Find where the given text appears and provide that cell's center as (X, Y) coordinate. 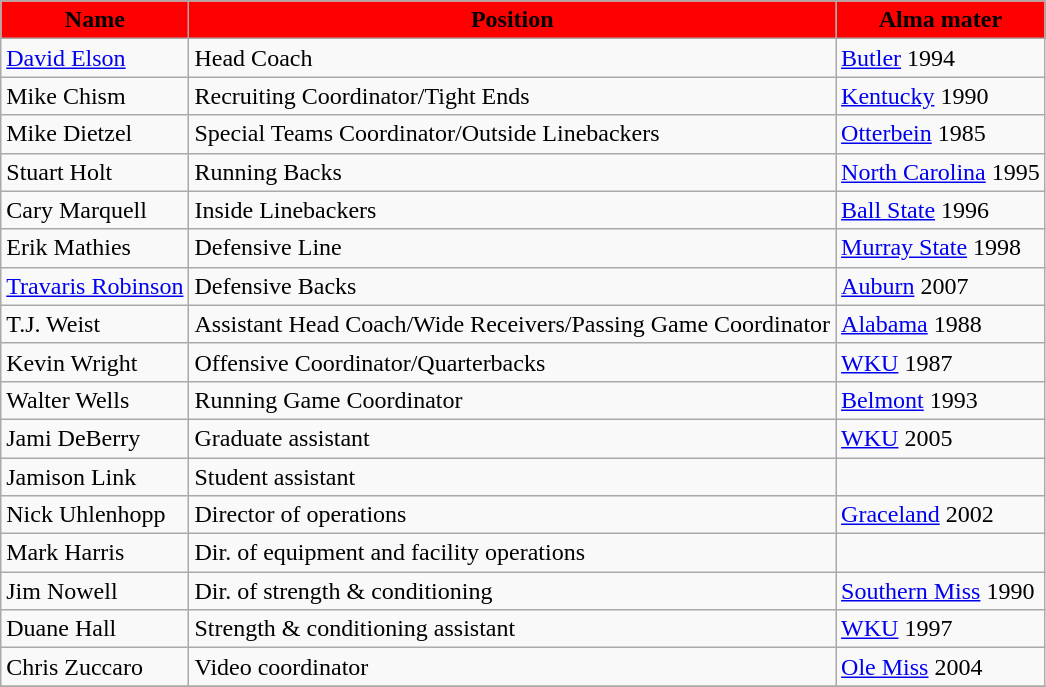
Walter Wells (95, 400)
Erik Mathies (95, 248)
Name (95, 20)
Running Backs (512, 172)
Running Game Coordinator (512, 400)
Mark Harris (95, 553)
Director of operations (512, 515)
Auburn 2007 (941, 286)
Murray State 1998 (941, 248)
Graceland 2002 (941, 515)
David Elson (95, 58)
Inside Linebackers (512, 210)
WKU 2005 (941, 438)
Duane Hall (95, 629)
Video coordinator (512, 667)
Butler 1994 (941, 58)
Travaris Robinson (95, 286)
Student assistant (512, 477)
Strength & conditioning assistant (512, 629)
Belmont 1993 (941, 400)
WKU 1987 (941, 362)
Recruiting Coordinator/Tight Ends (512, 96)
T.J. Weist (95, 324)
North Carolina 1995 (941, 172)
Defensive Backs (512, 286)
Graduate assistant (512, 438)
Dir. of strength & conditioning (512, 591)
Assistant Head Coach/Wide Receivers/Passing Game Coordinator (512, 324)
Kentucky 1990 (941, 96)
Special Teams Coordinator/Outside Linebackers (512, 134)
Jami DeBerry (95, 438)
Southern Miss 1990 (941, 591)
Alma mater (941, 20)
Mike Chism (95, 96)
WKU 1997 (941, 629)
Cary Marquell (95, 210)
Jamison Link (95, 477)
Nick Uhlenhopp (95, 515)
Otterbein 1985 (941, 134)
Dir. of equipment and facility operations (512, 553)
Defensive Line (512, 248)
Jim Nowell (95, 591)
Alabama 1988 (941, 324)
Head Coach (512, 58)
Ball State 1996 (941, 210)
Position (512, 20)
Mike Dietzel (95, 134)
Offensive Coordinator/Quarterbacks (512, 362)
Stuart Holt (95, 172)
Ole Miss 2004 (941, 667)
Chris Zuccaro (95, 667)
Kevin Wright (95, 362)
